For the text-containing cell, return its midpoint in [X, Y] coordinate format. 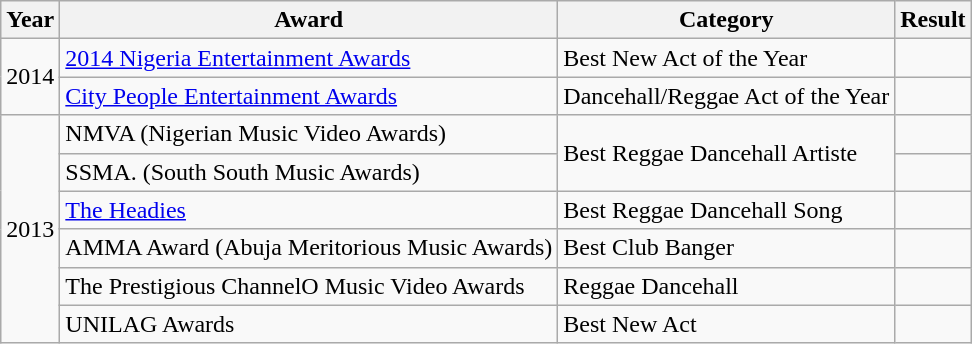
Category [726, 20]
The Headies [309, 210]
Year [30, 20]
2014 Nigeria Entertainment Awards [309, 58]
City People Entertainment Awards [309, 96]
Best Club Banger [726, 248]
2013 [30, 229]
Best Reggae Dancehall Song [726, 210]
Reggae Dancehall [726, 286]
AMMA Award (Abuja Meritorious Music Awards) [309, 248]
Best New Act of the Year [726, 58]
2014 [30, 77]
SSMA. (South South Music Awards) [309, 172]
Best Reggae Dancehall Artiste [726, 153]
The Prestigious ChannelO Music Video Awards [309, 286]
Award [309, 20]
NMVA (Nigerian Music Video Awards) [309, 134]
Dancehall/Reggae Act of the Year [726, 96]
UNILAG Awards [309, 324]
Best New Act [726, 324]
Result [933, 20]
